For the text-containing cell, return its midpoint in (x, y) coordinate format. 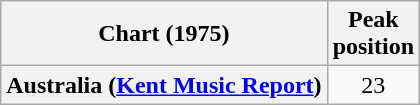
23 (373, 85)
Australia (Kent Music Report) (164, 85)
Peakposition (373, 34)
Chart (1975) (164, 34)
